Determine the [x, y] coordinate at the center of the cell enclosing the given text.  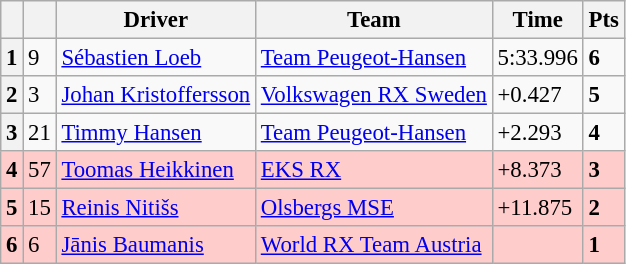
EKS RX [374, 170]
Olsbergs MSE [374, 208]
Time [538, 20]
21 [40, 133]
+2.293 [538, 133]
Reinis Nitišs [156, 208]
5:33.996 [538, 58]
Team [374, 20]
Pts [604, 20]
57 [40, 170]
Volkswagen RX Sweden [374, 95]
Johan Kristoffersson [156, 95]
9 [40, 58]
+11.875 [538, 208]
Jānis Baumanis [156, 245]
World RX Team Austria [374, 245]
+0.427 [538, 95]
Driver [156, 20]
+8.373 [538, 170]
15 [40, 208]
Toomas Heikkinen [156, 170]
Timmy Hansen [156, 133]
Sébastien Loeb [156, 58]
